Pinpoint the cell where the given text exists, returning its (X, Y) midpoint coordinate. 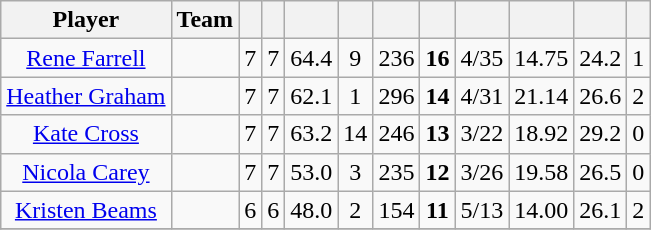
Nicola Carey (86, 172)
64.4 (312, 58)
12 (438, 172)
19.58 (542, 172)
5/13 (482, 210)
21.14 (542, 96)
236 (396, 58)
11 (438, 210)
18.92 (542, 134)
16 (438, 58)
9 (356, 58)
Rene Farrell (86, 58)
53.0 (312, 172)
3 (356, 172)
26.5 (600, 172)
296 (396, 96)
3/22 (482, 134)
Heather Graham (86, 96)
246 (396, 134)
Kate Cross (86, 134)
4/35 (482, 58)
62.1 (312, 96)
Kristen Beams (86, 210)
63.2 (312, 134)
29.2 (600, 134)
235 (396, 172)
26.6 (600, 96)
14.75 (542, 58)
13 (438, 134)
3/26 (482, 172)
4/31 (482, 96)
154 (396, 210)
14.00 (542, 210)
Team (205, 20)
26.1 (600, 210)
Player (86, 20)
24.2 (600, 58)
48.0 (312, 210)
